Search for the cell housing the specified text and yield its (X, Y) center coordinate. 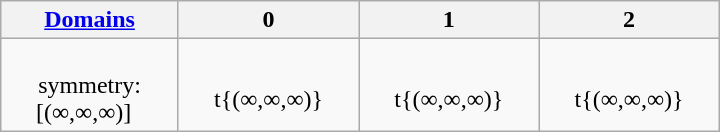
Domains (90, 20)
2 (629, 20)
1 (449, 20)
symmetry:[(∞,∞,∞)] (90, 85)
0 (268, 20)
